Search for the cell housing the specified text and yield its [x, y] center coordinate. 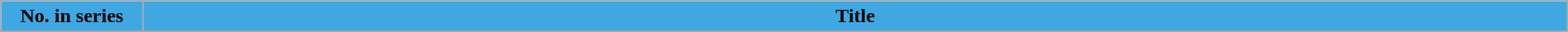
Title [855, 16]
No. in series [72, 16]
